Determine the (X, Y) coordinate at the center of the cell enclosing the given text.  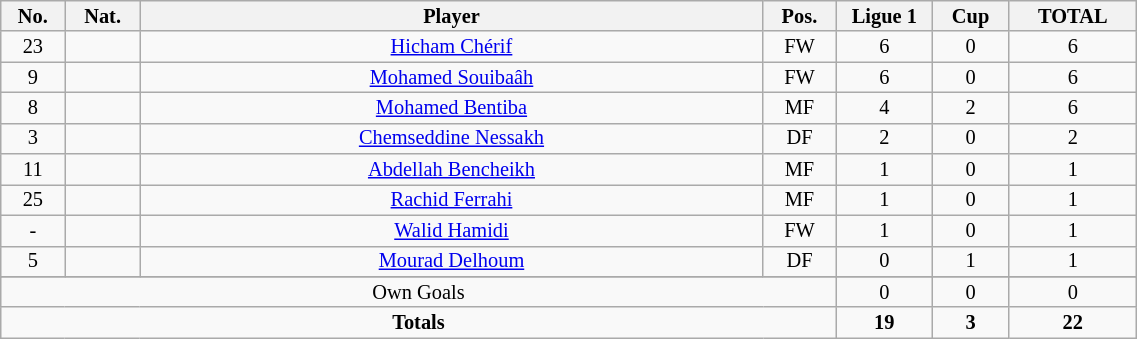
No. (33, 16)
- (33, 230)
Mohamed Souibaâh (452, 78)
Player (452, 16)
5 (33, 262)
9 (33, 78)
Hicham Chérif (452, 46)
Pos. (800, 16)
Walid Hamidi (452, 230)
Ligue 1 (884, 16)
Own Goals (418, 292)
4 (884, 108)
Totals (418, 322)
Rachid Ferrahi (452, 200)
Chemseddine Nessakh (452, 138)
8 (33, 108)
Abdellah Bencheikh (452, 170)
22 (1073, 322)
19 (884, 322)
23 (33, 46)
Mohamed Bentiba (452, 108)
Nat. (102, 16)
TOTAL (1073, 16)
Mourad Delhoum (452, 262)
Cup (970, 16)
25 (33, 200)
11 (33, 170)
